Locate the cell with the specified text and output its [X, Y] center coordinate. 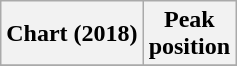
Chart (2018) [72, 34]
Peakposition [189, 34]
